Detect which cell encompasses the target text, then output its [X, Y] center coordinate. 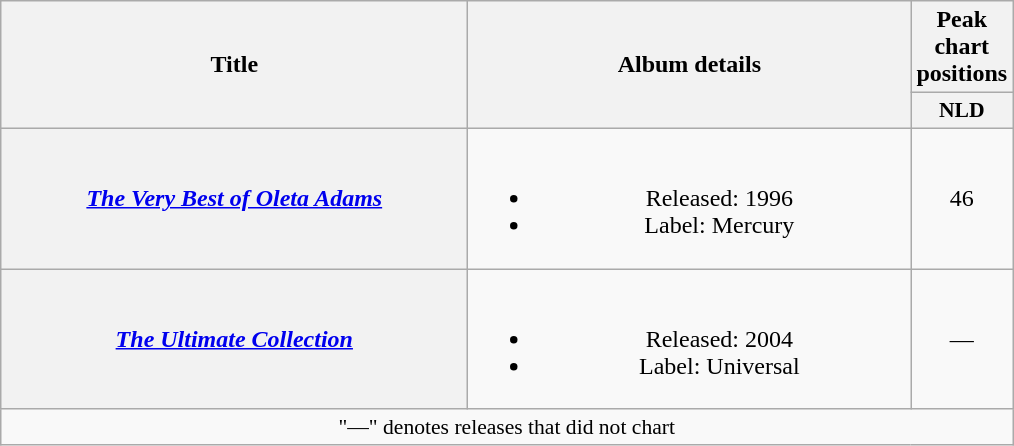
Peak chart positions [962, 47]
Album details [690, 65]
NLD [962, 111]
Released: 2004Label: Universal [690, 338]
The Ultimate Collection [234, 338]
"—" denotes releases that did not chart [507, 427]
46 [962, 198]
The Very Best of Oleta Adams [234, 198]
Title [234, 65]
— [962, 338]
Released: 1996Label: Mercury [690, 198]
